Search for the cell housing the specified text and yield its [X, Y] center coordinate. 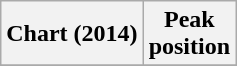
Chart (2014) [72, 34]
Peakposition [189, 34]
